From the cell containing the given text, extract its center point as (x, y) coordinate. 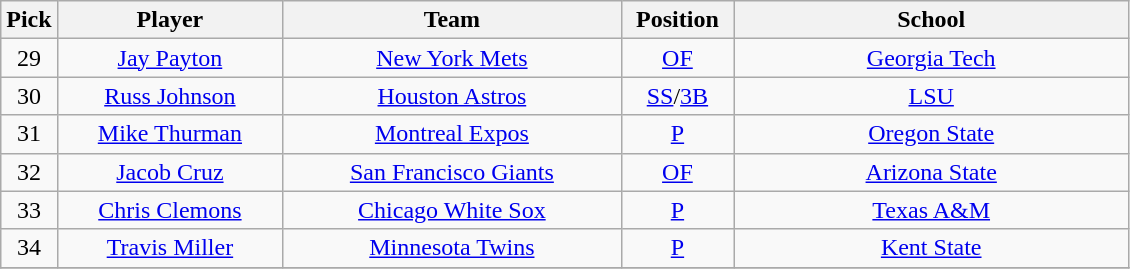
New York Mets (452, 58)
Pick (29, 20)
Georgia Tech (932, 58)
LSU (932, 96)
Russ Johnson (170, 96)
San Francisco Giants (452, 172)
Minnesota Twins (452, 248)
Travis Miller (170, 248)
Mike Thurman (170, 134)
Oregon State (932, 134)
SS/3B (678, 96)
30 (29, 96)
Player (170, 20)
34 (29, 248)
32 (29, 172)
Montreal Expos (452, 134)
Arizona State (932, 172)
School (932, 20)
Houston Astros (452, 96)
Team (452, 20)
Texas A&M (932, 210)
29 (29, 58)
Jay Payton (170, 58)
Kent State (932, 248)
Chicago White Sox (452, 210)
31 (29, 134)
Chris Clemons (170, 210)
Position (678, 20)
Jacob Cruz (170, 172)
33 (29, 210)
